Provide the [X, Y] coordinate of the cell's center where the given text is located.  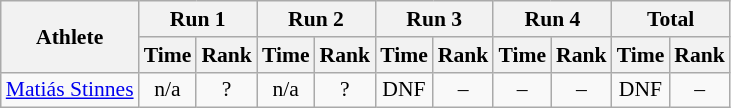
Run 3 [434, 19]
Run 2 [316, 19]
Run 1 [198, 19]
Athlete [70, 36]
Total [671, 19]
Run 4 [552, 19]
Matiás Stinnes [70, 90]
